Pinpoint the cell where the given text exists, returning its (X, Y) midpoint coordinate. 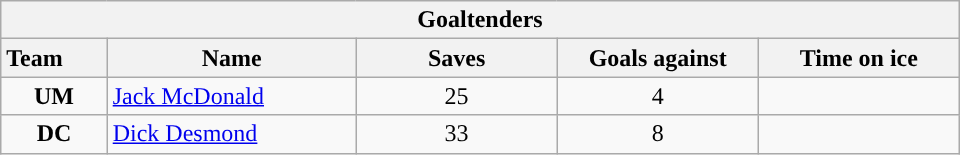
Goals against (658, 58)
Saves (456, 58)
DC (54, 134)
Team (54, 58)
33 (456, 134)
Name (232, 58)
Time on ice (858, 58)
Jack McDonald (232, 96)
Goaltenders (480, 20)
Dick Desmond (232, 134)
25 (456, 96)
4 (658, 96)
8 (658, 134)
UM (54, 96)
